Search for the cell housing the specified text and yield its [x, y] center coordinate. 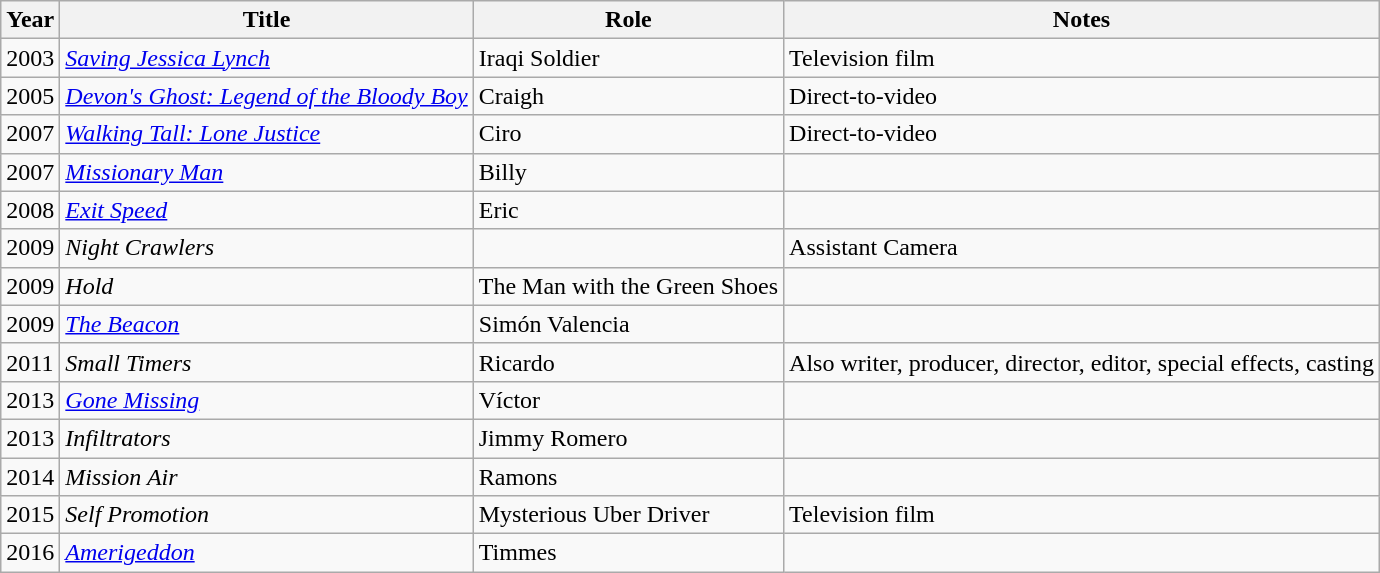
2011 [30, 362]
Missionary Man [266, 172]
Víctor [628, 400]
Notes [1082, 20]
Ramons [628, 477]
2015 [30, 515]
Role [628, 20]
Also writer, producer, director, editor, special effects, casting [1082, 362]
2008 [30, 210]
Devon's Ghost: Legend of the Bloody Boy [266, 96]
2016 [30, 553]
Title [266, 20]
Year [30, 20]
2005 [30, 96]
Ciro [628, 134]
Craigh [628, 96]
Hold [266, 286]
Mission Air [266, 477]
Iraqi Soldier [628, 58]
Ricardo [628, 362]
Small Timers [266, 362]
Timmes [628, 553]
Infiltrators [266, 438]
Billy [628, 172]
2003 [30, 58]
Exit Speed [266, 210]
Walking Tall: Lone Justice [266, 134]
Night Crawlers [266, 248]
Assistant Camera [1082, 248]
Self Promotion [266, 515]
Saving Jessica Lynch [266, 58]
Amerigeddon [266, 553]
Simón Valencia [628, 324]
Mysterious Uber Driver [628, 515]
2014 [30, 477]
Jimmy Romero [628, 438]
Gone Missing [266, 400]
The Beacon [266, 324]
The Man with the Green Shoes [628, 286]
Eric [628, 210]
